Output the (x, y) coordinate of the center of the cell containing the given text.  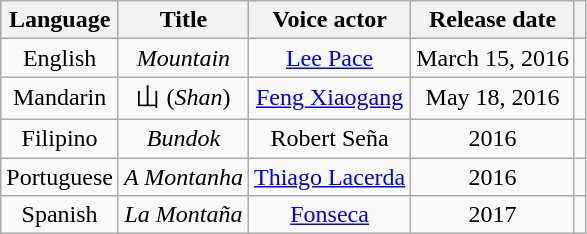
Feng Xiaogang (329, 98)
Filipino (60, 138)
山 (Shan) (183, 98)
Lee Pace (329, 58)
Thiago Lacerda (329, 177)
2017 (493, 215)
Spanish (60, 215)
Mountain (183, 58)
Language (60, 20)
La Montaña (183, 215)
Robert Seña (329, 138)
Mandarin (60, 98)
A Montanha (183, 177)
Fonseca (329, 215)
Bundok (183, 138)
Title (183, 20)
Release date (493, 20)
Voice actor (329, 20)
March 15, 2016 (493, 58)
May 18, 2016 (493, 98)
Portuguese (60, 177)
English (60, 58)
